Search for the cell housing the specified text and yield its (X, Y) center coordinate. 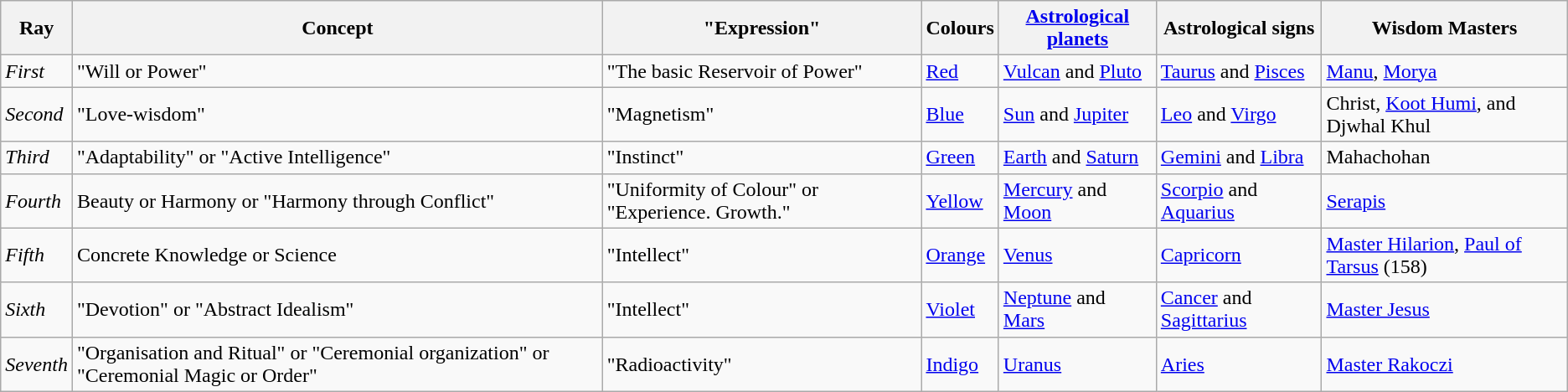
Taurus and Pisces (1239, 71)
"Expression" (762, 28)
Serapis (1444, 201)
Wisdom Masters (1444, 28)
"Love-wisdom" (337, 114)
Master Jesus (1444, 310)
Earth and Saturn (1077, 157)
"Magnetism" (762, 114)
"Uniformity of Colour" or "Experience. Growth." (762, 201)
Green (960, 157)
Yellow (960, 201)
Mercury and Moon (1077, 201)
Orange (960, 255)
Violet (960, 310)
Sixth (37, 310)
Red (960, 71)
Venus (1077, 255)
"Adaptability" or "Active Intelligence" (337, 157)
Cancer and Sagittarius (1239, 310)
"Instinct" (762, 157)
Blue (960, 114)
Indigo (960, 364)
Second (37, 114)
Astrological planets (1077, 28)
Neptune and Mars (1077, 310)
Uranus (1077, 364)
Astrological signs (1239, 28)
"The basic Reservoir of Power" (762, 71)
"Organisation and Ritual" or "Ceremonial organization" or "Ceremonial Magic or Order" (337, 364)
Concept (337, 28)
Sun and Jupiter (1077, 114)
Aries (1239, 364)
"Will or Power" (337, 71)
Manu, Morya (1444, 71)
Vulcan and Pluto (1077, 71)
Christ, Koot Humi, and Djwhal Khul (1444, 114)
Seventh (37, 364)
Fifth (37, 255)
Master Rakoczi (1444, 364)
Capricorn (1239, 255)
First (37, 71)
"Radioactivity" (762, 364)
Leo and Virgo (1239, 114)
Fourth (37, 201)
"Devotion" or "Abstract Idealism" (337, 310)
Scorpio and Aquarius (1239, 201)
Colours (960, 28)
Gemini and Libra (1239, 157)
Beauty or Harmony or "Harmony through Conflict" (337, 201)
Mahachohan (1444, 157)
Ray (37, 28)
Concrete Knowledge or Science (337, 255)
Master Hilarion, Paul of Tarsus (158) (1444, 255)
Third (37, 157)
